Provide the [x, y] coordinate of the cell's center where the given text is located.  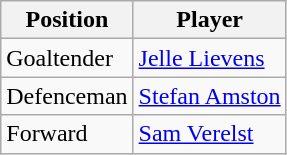
Defenceman [67, 96]
Position [67, 20]
Player [210, 20]
Goaltender [67, 58]
Forward [67, 134]
Stefan Amston [210, 96]
Jelle Lievens [210, 58]
Sam Verelst [210, 134]
